Detect which cell encompasses the target text, then output its (x, y) center coordinate. 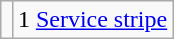
1 Service stripe (92, 20)
